Extract the [x, y] coordinate from the center of the cell holding the provided text.  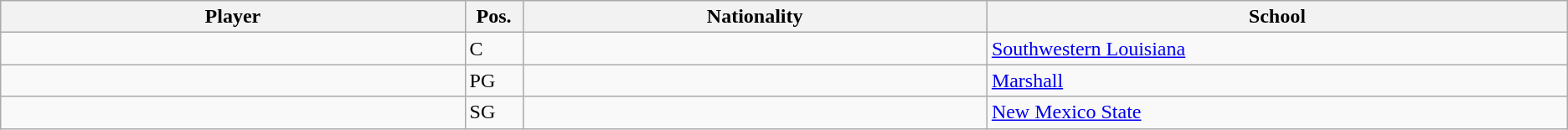
Pos. [494, 17]
New Mexico State [1277, 112]
C [494, 49]
Player [233, 17]
SG [494, 112]
PG [494, 81]
Nationality [755, 17]
Southwestern Louisiana [1277, 49]
Marshall [1277, 81]
School [1277, 17]
